Determine the (X, Y) coordinate at the center of the cell enclosing the given text.  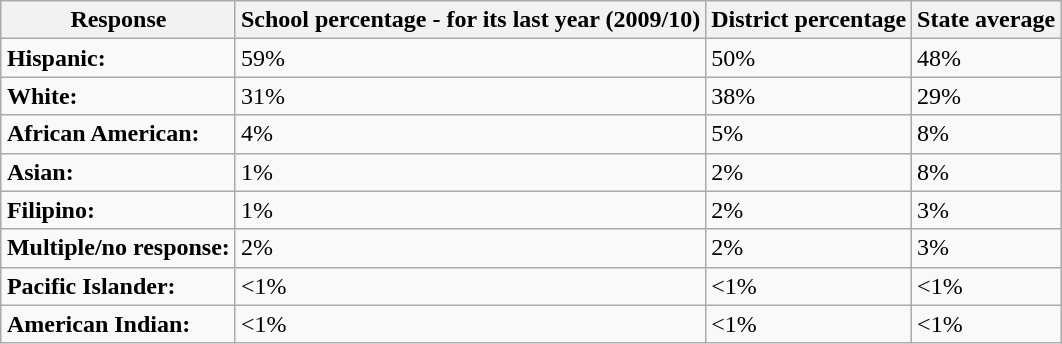
American Indian: (118, 324)
School percentage - for its last year (2009/10) (470, 20)
4% (470, 134)
50% (809, 58)
29% (986, 96)
African American: (118, 134)
Hispanic: (118, 58)
31% (470, 96)
59% (470, 58)
Multiple/no response: (118, 248)
State average (986, 20)
Filipino: (118, 210)
District percentage (809, 20)
White: (118, 96)
48% (986, 58)
38% (809, 96)
Pacific Islander: (118, 286)
Response (118, 20)
5% (809, 134)
Asian: (118, 172)
